Provide the [x, y] coordinate of the cell's center where the given text is located.  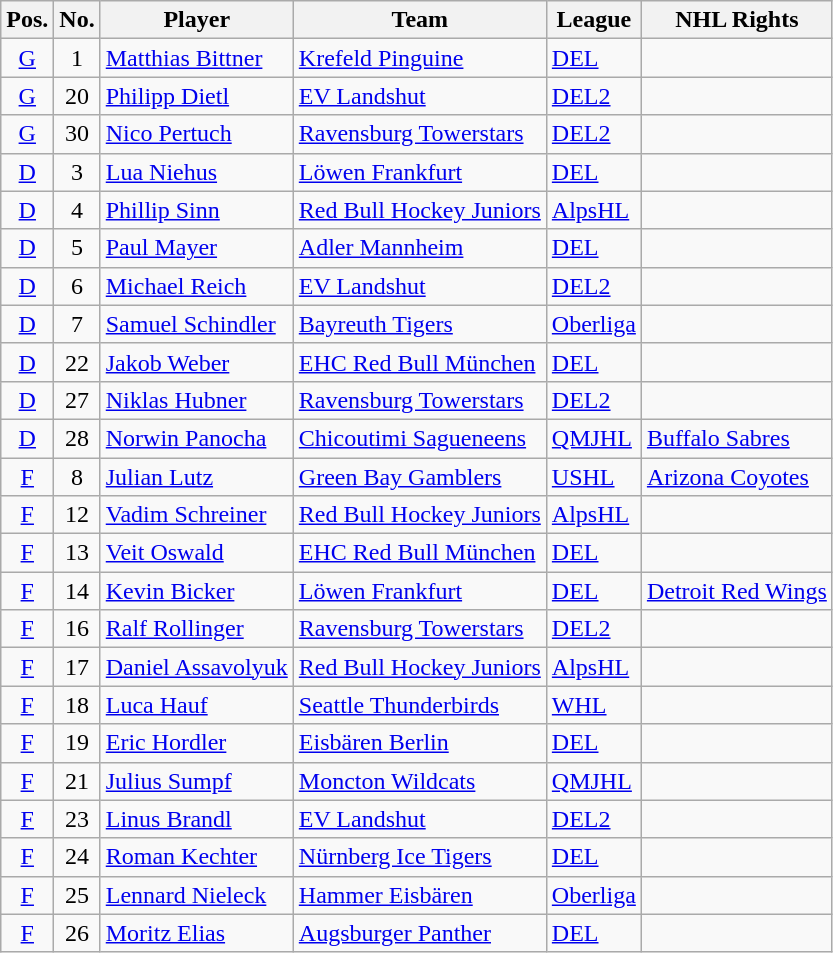
Detroit Red Wings [736, 591]
Team [420, 20]
30 [77, 134]
Green Bay Gamblers [420, 477]
23 [77, 819]
12 [77, 515]
Linus Brandl [196, 819]
Julian Lutz [196, 477]
4 [77, 210]
Vadim Schreiner [196, 515]
25 [77, 895]
Arizona Coyotes [736, 477]
Jakob Weber [196, 362]
Matthias Bittner [196, 58]
8 [77, 477]
Phillip Sinn [196, 210]
27 [77, 400]
1 [77, 58]
NHL Rights [736, 20]
21 [77, 781]
Hammer Eisbären [420, 895]
Adler Mannheim [420, 248]
Chicoutimi Sagueneens [420, 438]
No. [77, 20]
Player [196, 20]
WHL [594, 705]
Augsburger Panther [420, 933]
20 [77, 96]
Nürnberg Ice Tigers [420, 857]
Moritz Elias [196, 933]
Paul Mayer [196, 248]
Eric Hordler [196, 743]
26 [77, 933]
7 [77, 324]
USHL [594, 477]
Lua Niehus [196, 172]
Michael Reich [196, 286]
19 [77, 743]
Norwin Panocha [196, 438]
6 [77, 286]
Luca Hauf [196, 705]
28 [77, 438]
22 [77, 362]
Daniel Assavolyuk [196, 667]
Nico Pertuch [196, 134]
13 [77, 553]
16 [77, 629]
14 [77, 591]
Bayreuth Tigers [420, 324]
3 [77, 172]
Veit Oswald [196, 553]
24 [77, 857]
Lennard Nieleck [196, 895]
Philipp Dietl [196, 96]
5 [77, 248]
Krefeld Pinguine [420, 58]
Buffalo Sabres [736, 438]
Ralf Rollinger [196, 629]
Julius Sumpf [196, 781]
Roman Kechter [196, 857]
League [594, 20]
Pos. [28, 20]
Niklas Hubner [196, 400]
17 [77, 667]
18 [77, 705]
Eisbären Berlin [420, 743]
Moncton Wildcats [420, 781]
Kevin Bicker [196, 591]
Seattle Thunderbirds [420, 705]
Samuel Schindler [196, 324]
